Detect which cell encompasses the target text, then output its [x, y] center coordinate. 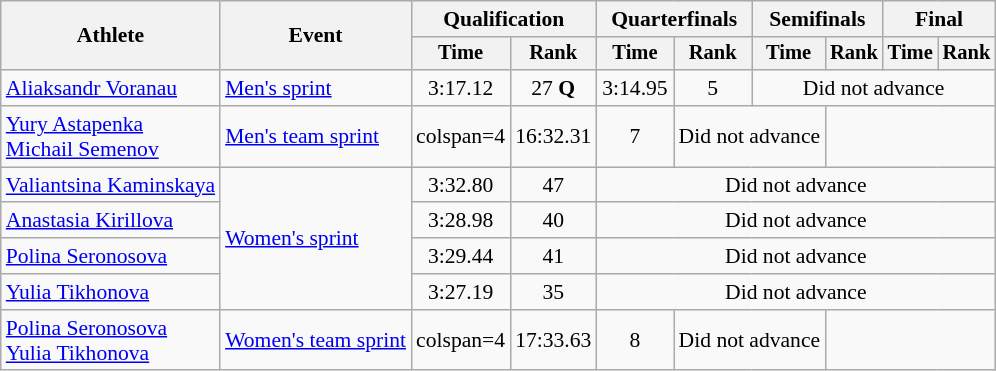
3:17.12 [460, 88]
Anastasia Kirillova [110, 221]
Quarterfinals [674, 19]
3:32.80 [460, 185]
Polina SeronosovaYulia Tikhonova [110, 340]
7 [634, 136]
Yulia Tikhonova [110, 292]
Men's sprint [316, 88]
40 [553, 221]
Polina Seronosova [110, 256]
35 [553, 292]
Aliaksandr Voranau [110, 88]
16:32.31 [553, 136]
8 [634, 340]
Athlete [110, 36]
47 [553, 185]
41 [553, 256]
3:14.95 [634, 88]
Women's sprint [316, 238]
Qualification [504, 19]
Yury AstapenkaMichail Semenov [110, 136]
Valiantsina Kaminskaya [110, 185]
3:27.19 [460, 292]
Women's team sprint [316, 340]
Final [939, 19]
3:28.98 [460, 221]
3:29.44 [460, 256]
Men's team sprint [316, 136]
17:33.63 [553, 340]
5 [713, 88]
Event [316, 36]
Semifinals [818, 19]
27 Q [553, 88]
